Capture the cell that displays the provided text and extract its [X, Y] central coordinate. 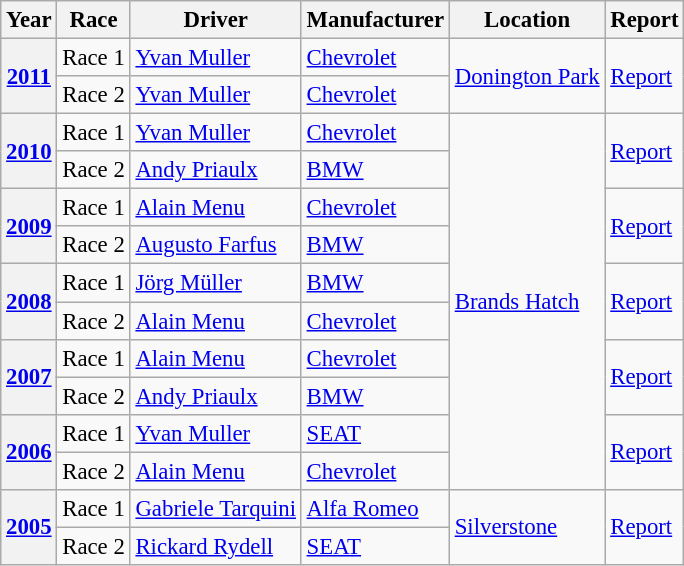
Manufacturer [375, 20]
2007 [29, 376]
2006 [29, 452]
Augusto Farfus [216, 245]
Rickard Rydell [216, 546]
Location [527, 20]
Donington Park [527, 76]
Driver [216, 20]
Gabriele Tarquini [216, 509]
Silverstone [527, 528]
2009 [29, 226]
Year [29, 20]
Race [94, 20]
2008 [29, 302]
Alfa Romeo [375, 509]
Brands Hatch [527, 302]
2010 [29, 152]
Jörg Müller [216, 283]
2005 [29, 528]
2011 [29, 76]
